Detect which cell encompasses the target text, then output its [X, Y] center coordinate. 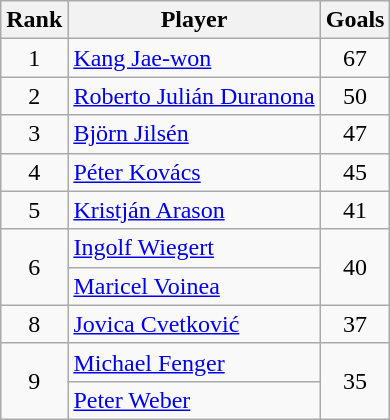
8 [34, 324]
6 [34, 267]
4 [34, 172]
67 [355, 58]
Goals [355, 20]
Maricel Voinea [194, 286]
Rank [34, 20]
Péter Kovács [194, 172]
1 [34, 58]
37 [355, 324]
35 [355, 381]
Björn Jilsén [194, 134]
9 [34, 381]
50 [355, 96]
2 [34, 96]
41 [355, 210]
Jovica Cvetković [194, 324]
Kristján Arason [194, 210]
Peter Weber [194, 400]
Michael Fenger [194, 362]
5 [34, 210]
47 [355, 134]
Kang Jae-won [194, 58]
45 [355, 172]
Roberto Julián Duranona [194, 96]
Ingolf Wiegert [194, 248]
3 [34, 134]
Player [194, 20]
40 [355, 267]
